Return [x, y] of the center of cell containing provided text 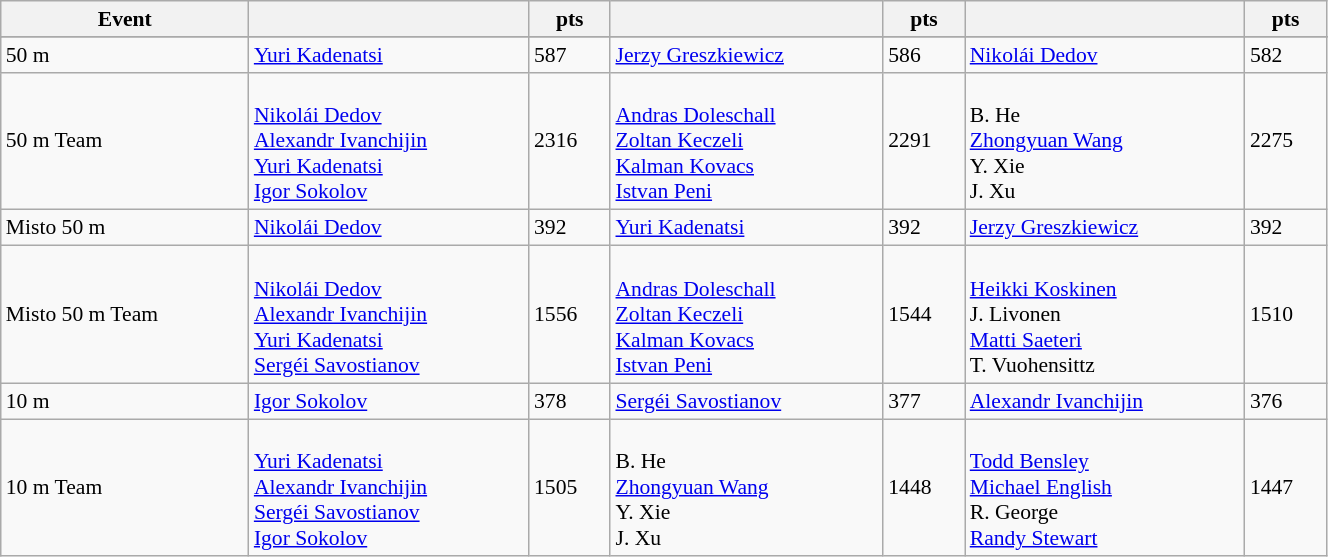
Alexandr Ivanchijin [1105, 401]
1448 [924, 488]
376 [1286, 401]
586 [924, 55]
50 m [125, 55]
587 [570, 55]
10 m [125, 401]
Yuri KadenatsiAlexandr IvanchijinSergéi SavostianovIgor Sokolov [389, 488]
10 m Team [125, 488]
50 m Team [125, 141]
1510 [1286, 315]
2275 [1286, 141]
378 [570, 401]
1447 [1286, 488]
Heikki KoskinenJ. LivonenMatti SaeteriT. Vuohensittz [1105, 315]
Sergéi Savostianov [746, 401]
2316 [570, 141]
Nikolái DedovAlexandr IvanchijinYuri KadenatsiIgor Sokolov [389, 141]
2291 [924, 141]
1505 [570, 488]
1544 [924, 315]
Event [125, 19]
1556 [570, 315]
Misto 50 m [125, 228]
Nikolái DedovAlexandr IvanchijinYuri KadenatsiSergéi Savostianov [389, 315]
Misto 50 m Team [125, 315]
Igor Sokolov [389, 401]
582 [1286, 55]
377 [924, 401]
Todd BensleyMichael EnglishR. GeorgeRandy Stewart [1105, 488]
